Determine the (x, y) coordinate at the center of the cell enclosing the given text.  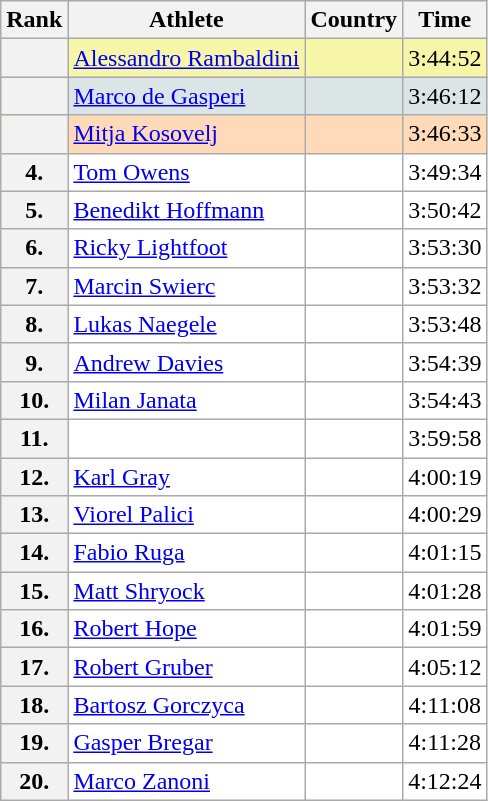
14. (34, 553)
12. (34, 477)
Matt Shryock (186, 591)
5. (34, 210)
Robert Gruber (186, 667)
4:11:28 (445, 743)
Marco de Gasperi (186, 96)
8. (34, 324)
3:53:48 (445, 324)
15. (34, 591)
Gasper Bregar (186, 743)
3:53:30 (445, 248)
Athlete (186, 20)
18. (34, 705)
3:54:43 (445, 400)
3:44:52 (445, 58)
3:46:33 (445, 134)
Milan Janata (186, 400)
Marcin Swierc (186, 286)
Fabio Ruga (186, 553)
7. (34, 286)
Tom Owens (186, 172)
Mitja Kosovelj (186, 134)
3:49:34 (445, 172)
Benedikt Hoffmann (186, 210)
Ricky Lightfoot (186, 248)
11. (34, 438)
Time (445, 20)
Bartosz Gorczyca (186, 705)
20. (34, 781)
3:53:32 (445, 286)
4:00:29 (445, 515)
16. (34, 629)
Marco Zanoni (186, 781)
Lukas Naegele (186, 324)
4. (34, 172)
10. (34, 400)
Rank (34, 20)
Andrew Davies (186, 362)
4:01:15 (445, 553)
19. (34, 743)
3:54:39 (445, 362)
4:12:24 (445, 781)
4:11:08 (445, 705)
17. (34, 667)
3:59:58 (445, 438)
4:01:28 (445, 591)
Karl Gray (186, 477)
3:50:42 (445, 210)
4:01:59 (445, 629)
Country (354, 20)
4:00:19 (445, 477)
Robert Hope (186, 629)
13. (34, 515)
4:05:12 (445, 667)
9. (34, 362)
3:46:12 (445, 96)
Alessandro Rambaldini (186, 58)
6. (34, 248)
Viorel Palici (186, 515)
